Search for the cell housing the specified text and yield its [x, y] center coordinate. 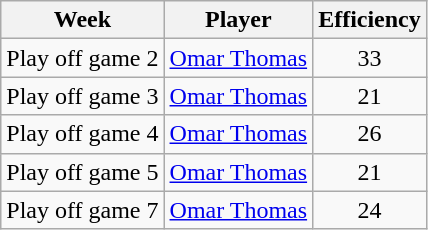
Play off game 4 [82, 134]
Week [82, 20]
Play off game 7 [82, 210]
Play off game 2 [82, 58]
24 [370, 210]
26 [370, 134]
Efficiency [370, 20]
33 [370, 58]
Play off game 5 [82, 172]
Play off game 3 [82, 96]
Player [238, 20]
